Find where the given text appears and provide that cell's center as (X, Y) coordinate. 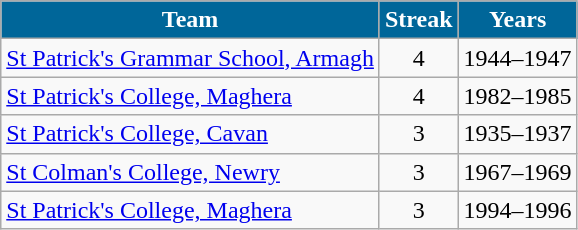
St Patrick's College, Cavan (190, 134)
Team (190, 20)
1944–1947 (518, 58)
1967–1969 (518, 172)
1935–1937 (518, 134)
1982–1985 (518, 96)
Years (518, 20)
St Patrick's Grammar School, Armagh (190, 58)
Streak (418, 20)
1994–1996 (518, 210)
St Colman's College, Newry (190, 172)
